Extract the [x, y] coordinate from the center of the cell holding the provided text.  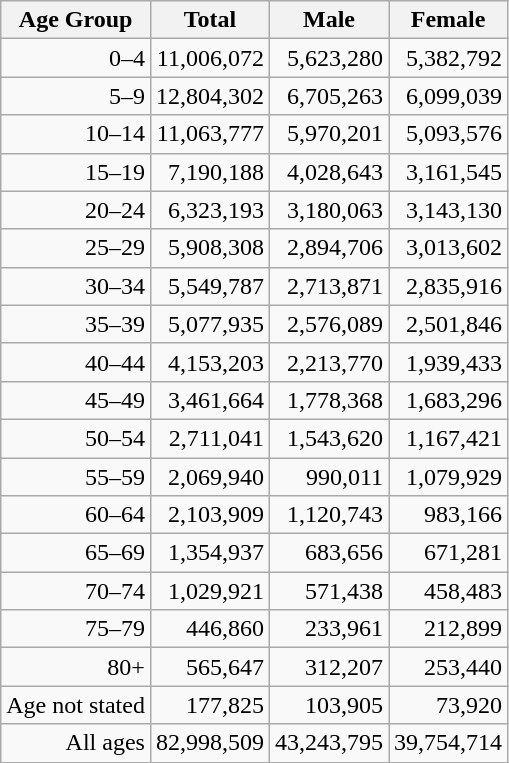
983,166 [448, 515]
3,143,130 [448, 210]
312,207 [330, 667]
10–14 [76, 134]
6,099,039 [448, 96]
1,354,937 [210, 553]
565,647 [210, 667]
40–44 [76, 362]
73,920 [448, 705]
1,029,921 [210, 591]
253,440 [448, 667]
1,120,743 [330, 515]
3,161,545 [448, 172]
1,543,620 [330, 438]
2,069,940 [210, 477]
5,970,201 [330, 134]
233,961 [330, 629]
446,860 [210, 629]
70–74 [76, 591]
1,167,421 [448, 438]
75–79 [76, 629]
80+ [76, 667]
3,461,664 [210, 400]
5,382,792 [448, 58]
5,093,576 [448, 134]
5,077,935 [210, 324]
2,894,706 [330, 248]
60–64 [76, 515]
177,825 [210, 705]
212,899 [448, 629]
5,908,308 [210, 248]
2,213,770 [330, 362]
1,939,433 [448, 362]
4,028,643 [330, 172]
683,656 [330, 553]
5,623,280 [330, 58]
Male [330, 20]
43,243,795 [330, 743]
458,483 [448, 591]
39,754,714 [448, 743]
6,705,263 [330, 96]
1,079,929 [448, 477]
Total [210, 20]
15–19 [76, 172]
1,778,368 [330, 400]
20–24 [76, 210]
25–29 [76, 248]
3,180,063 [330, 210]
2,835,916 [448, 286]
82,998,509 [210, 743]
671,281 [448, 553]
50–54 [76, 438]
3,013,602 [448, 248]
30–34 [76, 286]
2,713,871 [330, 286]
55–59 [76, 477]
7,190,188 [210, 172]
12,804,302 [210, 96]
103,905 [330, 705]
Female [448, 20]
11,006,072 [210, 58]
1,683,296 [448, 400]
45–49 [76, 400]
2,711,041 [210, 438]
2,501,846 [448, 324]
35–39 [76, 324]
Age not stated [76, 705]
5,549,787 [210, 286]
65–69 [76, 553]
0–4 [76, 58]
6,323,193 [210, 210]
All ages [76, 743]
11,063,777 [210, 134]
990,011 [330, 477]
Age Group [76, 20]
571,438 [330, 591]
4,153,203 [210, 362]
2,103,909 [210, 515]
5–9 [76, 96]
2,576,089 [330, 324]
